Locate the cell with the specified text and output its [x, y] center coordinate. 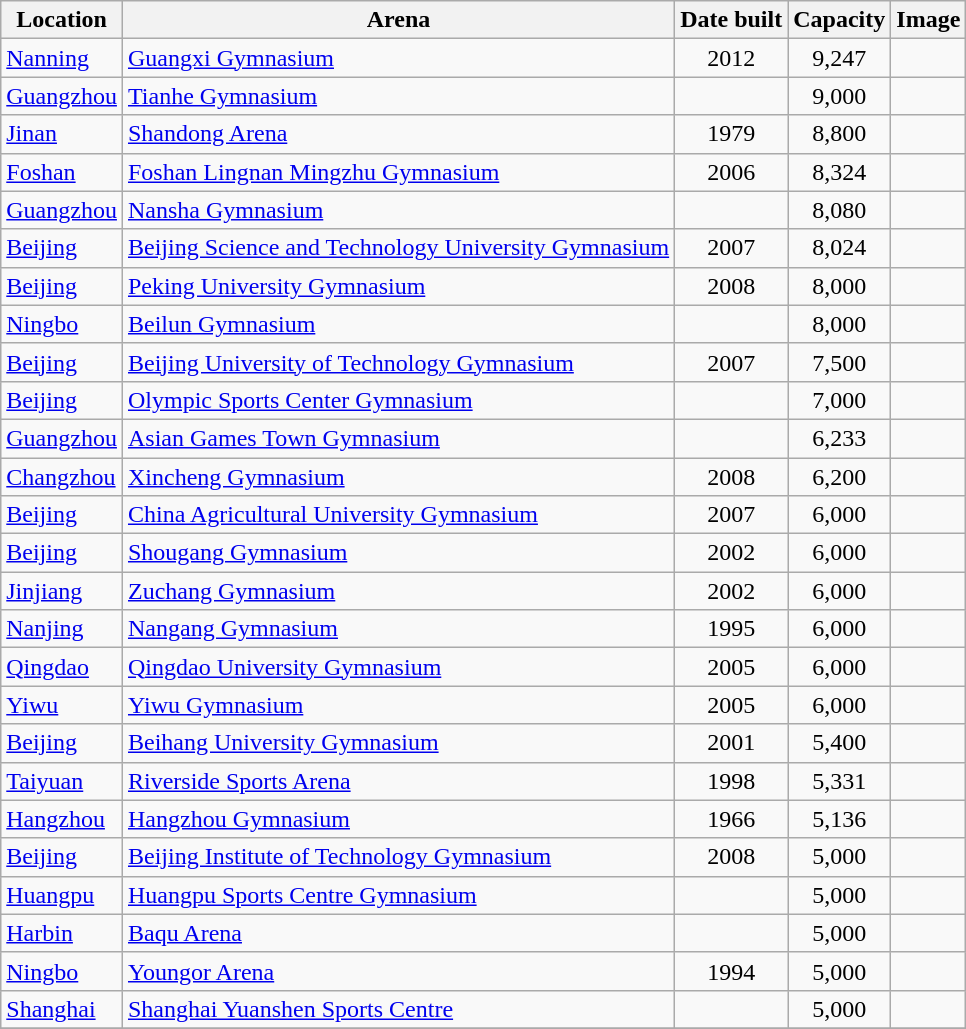
Beihang University Gymnasium [398, 743]
Beijing Institute of Technology Gymnasium [398, 857]
Image [928, 20]
Arena [398, 20]
Nangang Gymnasium [398, 629]
Yiwu [62, 705]
China Agricultural University Gymnasium [398, 515]
Harbin [62, 933]
1966 [732, 819]
Riverside Sports Arena [398, 781]
Youngor Arena [398, 971]
Jinjiang [62, 591]
Nansha Gymnasium [398, 210]
Qingdao University Gymnasium [398, 667]
Huangpu [62, 895]
Shandong Arena [398, 134]
Foshan [62, 172]
8,800 [840, 134]
Date built [732, 20]
2001 [732, 743]
Baqu Arena [398, 933]
5,331 [840, 781]
Huangpu Sports Centre Gymnasium [398, 895]
Zuchang Gymnasium [398, 591]
Beijing University of Technology Gymnasium [398, 362]
Changzhou [62, 477]
Asian Games Town Gymnasium [398, 438]
Capacity [840, 20]
8,024 [840, 248]
2012 [732, 58]
Xincheng Gymnasium [398, 477]
Jinan [62, 134]
Nanning [62, 58]
1994 [732, 971]
9,247 [840, 58]
1995 [732, 629]
Yiwu Gymnasium [398, 705]
9,000 [840, 96]
Beijing Science and Technology University Gymnasium [398, 248]
Qingdao [62, 667]
Nanjing [62, 629]
1998 [732, 781]
8,324 [840, 172]
Beilun Gymnasium [398, 324]
1979 [732, 134]
7,500 [840, 362]
Shanghai [62, 1009]
Olympic Sports Center Gymnasium [398, 400]
5,136 [840, 819]
Taiyuan [62, 781]
6,233 [840, 438]
Shougang Gymnasium [398, 553]
Hangzhou Gymnasium [398, 819]
Hangzhou [62, 819]
5,400 [840, 743]
Shanghai Yuanshen Sports Centre [398, 1009]
Peking University Gymnasium [398, 286]
Tianhe Gymnasium [398, 96]
2006 [732, 172]
Foshan Lingnan Mingzhu Gymnasium [398, 172]
8,080 [840, 210]
7,000 [840, 400]
6,200 [840, 477]
Guangxi Gymnasium [398, 58]
Location [62, 20]
